Search for the cell housing the specified text and yield its [X, Y] center coordinate. 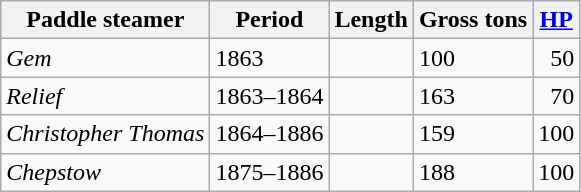
Relief [106, 96]
Christopher Thomas [106, 134]
Period [270, 20]
159 [472, 134]
Chepstow [106, 172]
1863–1864 [270, 96]
Paddle steamer [106, 20]
1875–1886 [270, 172]
70 [556, 96]
HP [556, 20]
50 [556, 58]
Length [371, 20]
Gem [106, 58]
Gross tons [472, 20]
188 [472, 172]
163 [472, 96]
1863 [270, 58]
1864–1886 [270, 134]
